Pinpoint the cell where the given text exists, returning its (x, y) midpoint coordinate. 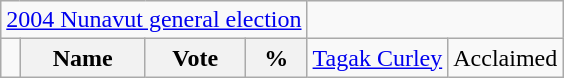
Name (82, 58)
2004 Nunavut general election (154, 20)
Acclaimed (506, 58)
Tagak Curley (378, 58)
% (276, 58)
Vote (195, 58)
